Detect which cell encompasses the target text, then output its (X, Y) center coordinate. 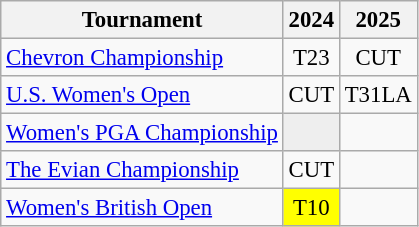
Tournament (142, 20)
T10 (311, 208)
Women's British Open (142, 208)
2025 (378, 20)
T31LA (378, 95)
T23 (311, 58)
Women's PGA Championship (142, 133)
Chevron Championship (142, 58)
2024 (311, 20)
The Evian Championship (142, 170)
U.S. Women's Open (142, 95)
